Pinpoint the cell where the given text exists, returning its (X, Y) midpoint coordinate. 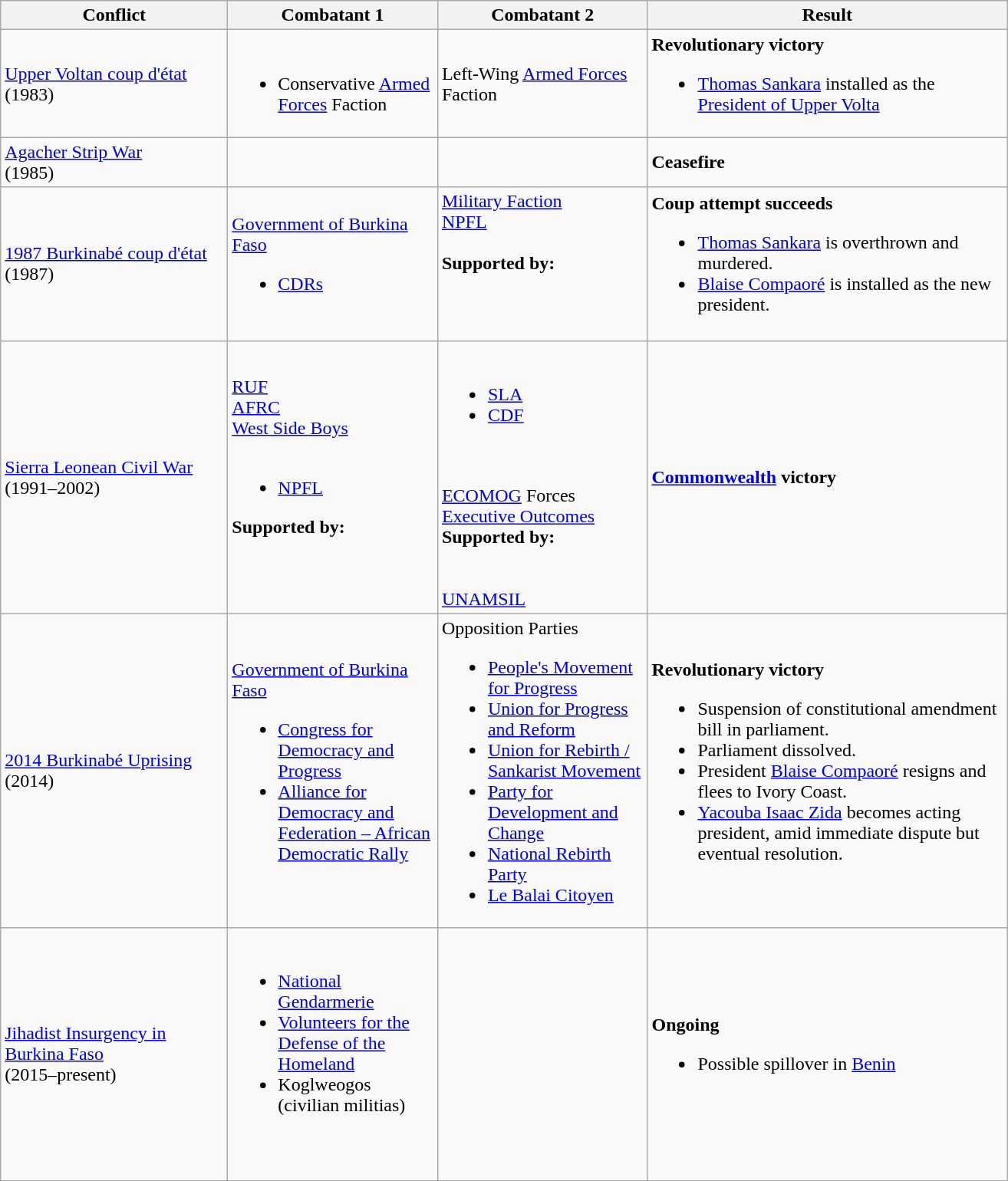
Jihadist Insurgency in Burkina Faso(2015–present) (114, 1054)
Coup attempt succeedsThomas Sankara is overthrown and murdered.Blaise Compaoré is installed as the new president. (827, 264)
Government of Burkina FasoCongress for Democracy and ProgressAlliance for Democracy and Federation – African Democratic Rally (333, 771)
Government of Burkina Faso CDRs (333, 264)
Military Faction NPFLSupported by: (542, 264)
1987 Burkinabé coup d'état(1987) (114, 264)
Conflict (114, 15)
Conservative Armed Forces Faction (333, 84)
Result (827, 15)
National GendarmerieVolunteers for the Defense of the HomelandKoglweogos (civilian militias) (333, 1054)
OngoingPossible spillover in Benin (827, 1054)
Combatant 2 (542, 15)
Agacher Strip War(1985) (114, 163)
2014 Burkinabé Uprising(2014) (114, 771)
SLACDFECOMOG ForcesExecutive Outcomes Supported by: UNAMSIL (542, 477)
Sierra Leonean Civil War(1991–2002) (114, 477)
Upper Voltan coup d'état(1983) (114, 84)
Left-Wing Armed Forces Faction (542, 84)
RUF AFRCWest Side BoysNPFLSupported by: (333, 477)
Ceasefire (827, 163)
Revolutionary victoryThomas Sankara installed as the President of Upper Volta (827, 84)
Commonwealth victory (827, 477)
Combatant 1 (333, 15)
